Return (X, Y) of the center of cell containing provided text 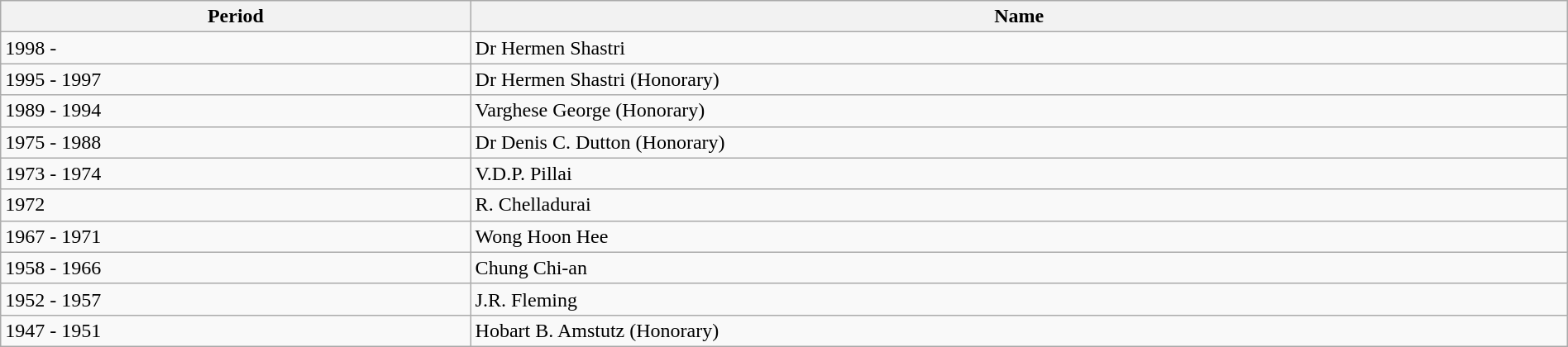
V.D.P. Pillai (1019, 173)
1952 - 1957 (236, 299)
Hobart B. Amstutz (Honorary) (1019, 330)
J.R. Fleming (1019, 299)
Varghese George (Honorary) (1019, 111)
Wong Hoon Hee (1019, 236)
Period (236, 17)
Dr Hermen Shastri (1019, 48)
R. Chelladurai (1019, 205)
Dr Denis C. Dutton (Honorary) (1019, 142)
1975 - 1988 (236, 142)
1989 - 1994 (236, 111)
1958 - 1966 (236, 268)
1973 - 1974 (236, 173)
Dr Hermen Shastri (Honorary) (1019, 79)
1972 (236, 205)
Chung Chi-an (1019, 268)
Name (1019, 17)
1947 - 1951 (236, 330)
1967 - 1971 (236, 236)
1995 - 1997 (236, 79)
1998 - (236, 48)
